Scan for the cell matching the given text and deliver its (X, Y) coordinate at center. 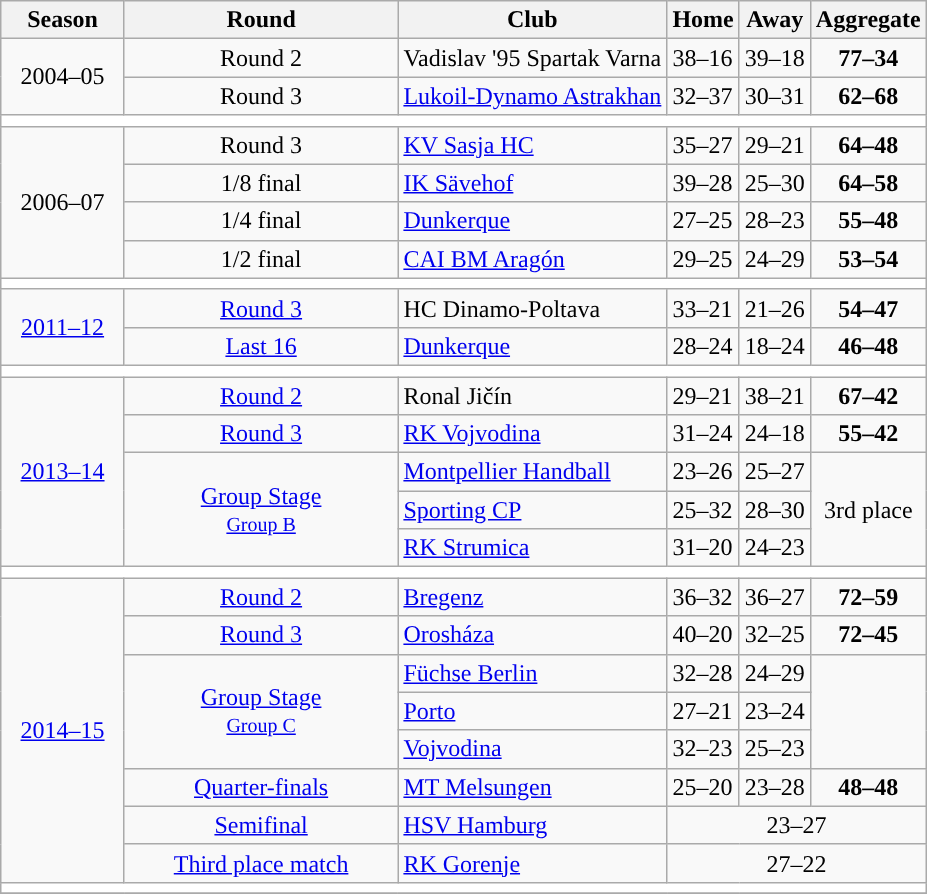
2014–15 (63, 730)
Sporting CP (532, 510)
36–32 (703, 597)
38–16 (703, 58)
Third place match (261, 863)
RK Strumica (532, 548)
55–42 (868, 434)
Home (703, 20)
64–58 (868, 183)
48–48 (868, 787)
2011–12 (63, 327)
33–21 (703, 308)
64–48 (868, 145)
KV Sasja HC (532, 145)
27–25 (703, 221)
29–25 (703, 259)
Semifinal (261, 825)
Group Stage Group C (261, 711)
23–24 (774, 711)
Vojvodina (532, 749)
25–23 (774, 749)
36–27 (774, 597)
1/2 final (261, 259)
IK Sävehof (532, 183)
1/4 final (261, 221)
32–28 (703, 673)
32–37 (703, 96)
23–26 (703, 472)
Bregenz (532, 597)
28–24 (703, 346)
23–27 (796, 825)
32–25 (774, 635)
54–47 (868, 308)
31–24 (703, 434)
Orosháza (532, 635)
23–28 (774, 787)
18–24 (774, 346)
Away (774, 20)
CAI BM Aragón (532, 259)
RK Gorenje (532, 863)
46–48 (868, 346)
24–23 (774, 548)
25–32 (703, 510)
25–30 (774, 183)
72–45 (868, 635)
2006–07 (63, 202)
Vadislav '95 Spartak Varna (532, 58)
3rd place (868, 510)
Aggregate (868, 20)
21–26 (774, 308)
24–18 (774, 434)
53–54 (868, 259)
RK Vojvodina (532, 434)
Quarter-finals (261, 787)
35–27 (703, 145)
Season (63, 20)
Lukoil-Dynamo Astrakhan (532, 96)
62–68 (868, 96)
Group Stage Group B (261, 510)
38–21 (774, 395)
32–23 (703, 749)
39–18 (774, 58)
72–59 (868, 597)
25–27 (774, 472)
77–34 (868, 58)
Club (532, 20)
28–30 (774, 510)
55–48 (868, 221)
Ronal Jičín (532, 395)
31–20 (703, 548)
67–42 (868, 395)
27–21 (703, 711)
Porto (532, 711)
30–31 (774, 96)
MT Melsungen (532, 787)
Montpellier Handball (532, 472)
2004–05 (63, 77)
28–23 (774, 221)
HSV Hamburg (532, 825)
Round (261, 20)
39–28 (703, 183)
2013–14 (63, 471)
27–22 (796, 863)
Füchse Berlin (532, 673)
Last 16 (261, 346)
40–20 (703, 635)
HC Dinamo-Poltava (532, 308)
25–20 (703, 787)
1/8 final (261, 183)
